Determine the [X, Y] coordinate at the center of the cell enclosing the given text.  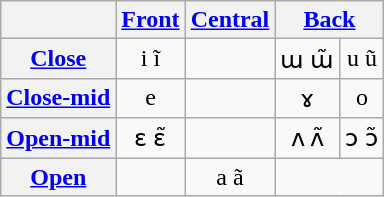
Open-mid [58, 138]
Close [58, 59]
Close-mid [58, 98]
Central [230, 20]
Back [330, 20]
ɛ ɛ̃ [150, 138]
ɯ ɯ̃ [308, 59]
u ũ [362, 59]
ɤ [308, 98]
o [362, 98]
ɔ ɔ̃ [362, 138]
a ã [230, 177]
i ĩ [150, 59]
ʌ ʌ̃ [308, 138]
e [150, 98]
Front [150, 20]
Open [58, 177]
